Scan for the cell matching the given text and deliver its [x, y] coordinate at center. 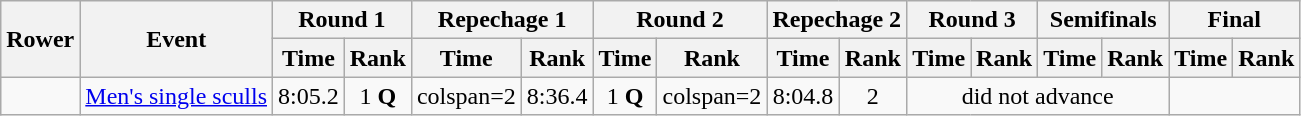
Repechage 2 [837, 20]
Round 2 [680, 20]
Event [176, 39]
8:05.2 [309, 96]
Men's single sculls [176, 96]
Semifinals [1104, 20]
Round 3 [972, 20]
did not advance [1038, 96]
Rower [40, 39]
2 [873, 96]
Round 1 [342, 20]
Final [1234, 20]
8:04.8 [803, 96]
Repechage 1 [502, 20]
8:36.4 [557, 96]
